Output the [X, Y] coordinate of the center of the cell containing the given text.  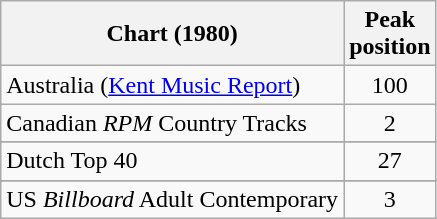
27 [390, 161]
Canadian RPM Country Tracks [172, 123]
Australia (Kent Music Report) [172, 85]
Dutch Top 40 [172, 161]
3 [390, 199]
Peakposition [390, 34]
100 [390, 85]
US Billboard Adult Contemporary [172, 199]
2 [390, 123]
Chart (1980) [172, 34]
